Identify which cell holds the provided text, then report its [X, Y] central coordinate. 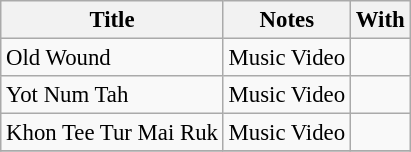
Khon Tee Tur Mai Ruk [112, 133]
Yot Num Tah [112, 95]
Title [112, 20]
Notes [286, 20]
Old Wound [112, 58]
With [380, 20]
